From the cell containing the given text, extract its center point as (x, y) coordinate. 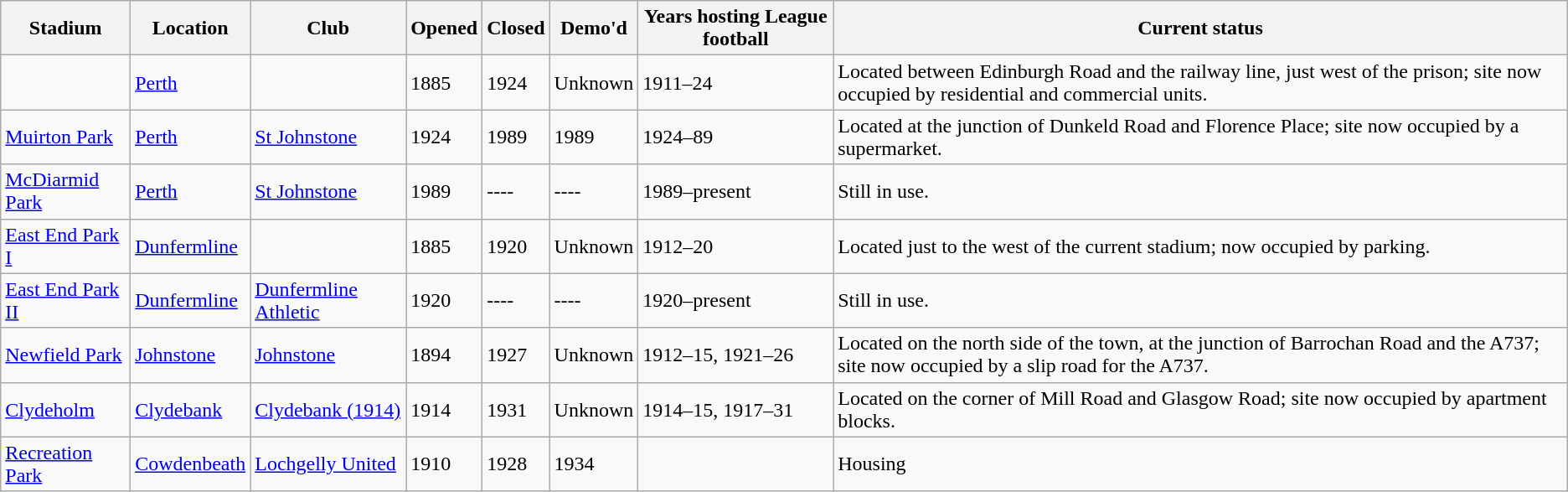
Newfield Park (65, 355)
1927 (516, 355)
1934 (594, 464)
Recreation Park (65, 464)
Housing (1201, 464)
1911–24 (735, 82)
1931 (516, 409)
McDiarmid Park (65, 191)
East End Park I (65, 246)
Current status (1201, 28)
Clydebank (1914) (328, 409)
Muirton Park (65, 137)
Located at the junction of Dunkeld Road and Florence Place; site now occupied by a supermarket. (1201, 137)
Clydeholm (65, 409)
Located on the corner of Mill Road and Glasgow Road; site now occupied by apartment blocks. (1201, 409)
Clydebank (191, 409)
Dunfermline Athletic (328, 300)
1989–present (735, 191)
Opened (444, 28)
Demo'd (594, 28)
1912–15, 1921–26 (735, 355)
Club (328, 28)
Located between Edinburgh Road and the railway line, just west of the prison; site now occupied by residential and commercial units. (1201, 82)
1914–15, 1917–31 (735, 409)
1910 (444, 464)
Stadium (65, 28)
Years hosting League football (735, 28)
1920–present (735, 300)
Lochgelly United (328, 464)
Closed (516, 28)
Location (191, 28)
1928 (516, 464)
East End Park II (65, 300)
1924–89 (735, 137)
Cowdenbeath (191, 464)
1912–20 (735, 246)
1894 (444, 355)
1914 (444, 409)
Located just to the west of the current stadium; now occupied by parking. (1201, 246)
Located on the north side of the town, at the junction of Barrochan Road and the A737; site now occupied by a slip road for the A737. (1201, 355)
